Detect which cell encompasses the target text, then output its (X, Y) center coordinate. 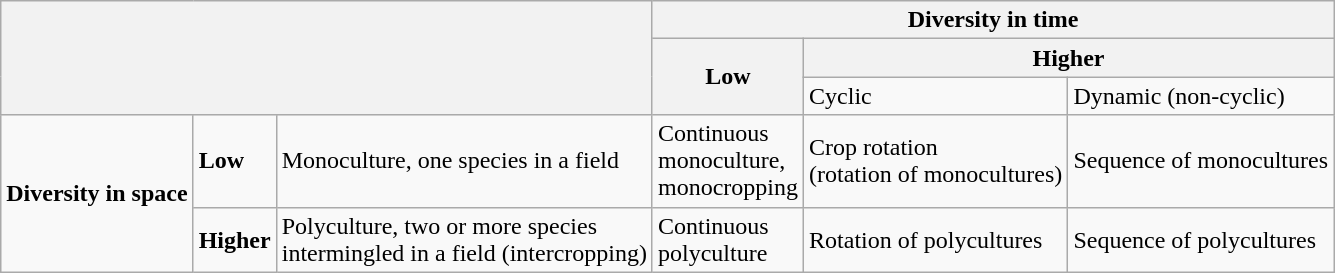
Diversity in space (97, 194)
Polyculture, two or more speciesintermingled in a field (intercropping) (464, 240)
Diversity in time (992, 20)
Sequence of monocultures (1201, 161)
Cyclic (936, 96)
Dynamic (non-cyclic) (1201, 96)
Continuousmonoculture,monocropping (728, 161)
Rotation of polycultures (936, 240)
Continuouspolyculture (728, 240)
Sequence of polycultures (1201, 240)
Crop rotation(rotation of monocultures) (936, 161)
Monoculture, one species in a field (464, 161)
